Scan for the cell matching the given text and deliver its (X, Y) coordinate at center. 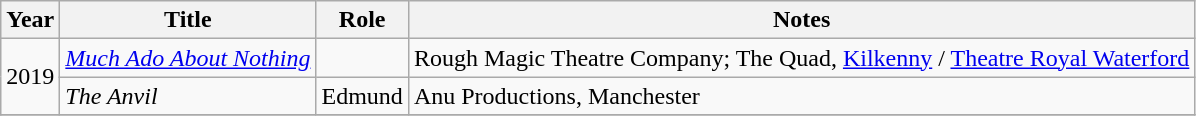
The Anvil (188, 96)
Anu Productions, Manchester (801, 96)
Edmund (362, 96)
Title (188, 20)
Notes (801, 20)
Year (30, 20)
Role (362, 20)
Much Ado About Nothing (188, 58)
2019 (30, 77)
Rough Magic Theatre Company; The Quad, Kilkenny / Theatre Royal Waterford (801, 58)
